Scan for the cell matching the given text and deliver its [x, y] coordinate at center. 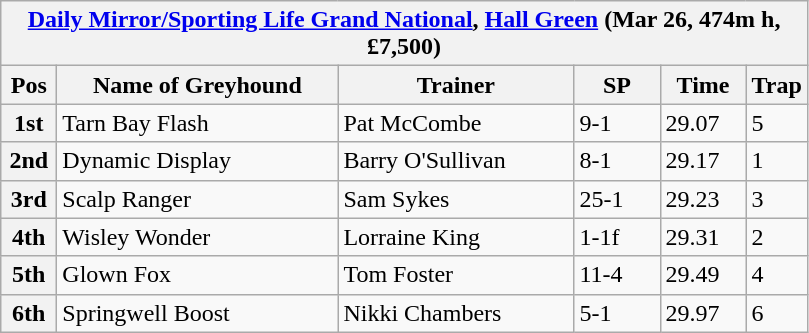
SP [617, 85]
Lorraine King [456, 237]
6 [776, 313]
29.17 [703, 161]
Tom Foster [456, 275]
Trap [776, 85]
29.49 [703, 275]
Daily Mirror/Sporting Life Grand National, Hall Green (Mar 26, 474m h, £7,500) [404, 34]
Scalp Ranger [198, 199]
29.07 [703, 123]
29.23 [703, 199]
Nikki Chambers [456, 313]
Wisley Wonder [198, 237]
Tarn Bay Flash [198, 123]
1 [776, 161]
Pat McCombe [456, 123]
9-1 [617, 123]
8-1 [617, 161]
Trainer [456, 85]
1st [29, 123]
29.31 [703, 237]
Time [703, 85]
Barry O'Sullivan [456, 161]
Name of Greyhound [198, 85]
29.97 [703, 313]
5th [29, 275]
3rd [29, 199]
Glown Fox [198, 275]
Sam Sykes [456, 199]
5 [776, 123]
Dynamic Display [198, 161]
1-1f [617, 237]
4 [776, 275]
25-1 [617, 199]
Pos [29, 85]
2nd [29, 161]
4th [29, 237]
3 [776, 199]
Springwell Boost [198, 313]
5-1 [617, 313]
11-4 [617, 275]
6th [29, 313]
2 [776, 237]
